Detect which cell encompasses the target text, then output its (X, Y) center coordinate. 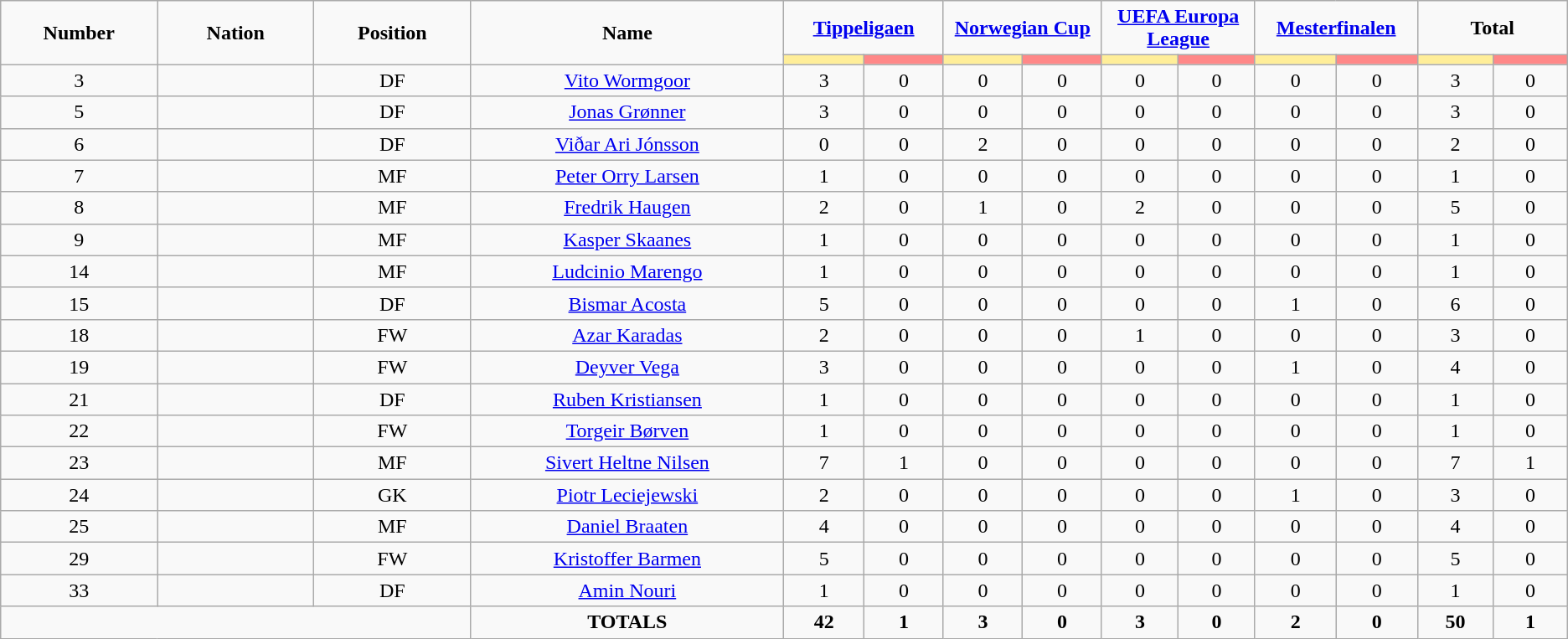
Fredrik Haugen (627, 208)
Number (79, 33)
21 (79, 399)
Ludcinio Marengo (627, 271)
Sivert Heltne Nilsen (627, 463)
Mesterfinalen (1336, 28)
Torgeir Børven (627, 431)
50 (1455, 622)
Kristoffer Barmen (627, 559)
Tippeligaen (864, 28)
Total (1493, 28)
14 (79, 271)
Bismar Acosta (627, 303)
42 (824, 622)
23 (79, 463)
25 (79, 527)
24 (79, 495)
Name (627, 33)
33 (79, 590)
Amin Nouri (627, 590)
Daniel Braaten (627, 527)
Position (392, 33)
9 (79, 240)
19 (79, 367)
Piotr Leciejewski (627, 495)
29 (79, 559)
Vito Wormgoor (627, 80)
GK (392, 495)
TOTALS (627, 622)
UEFA Europa League (1178, 28)
Jonas Grønner (627, 112)
Azar Karadas (627, 335)
15 (79, 303)
Ruben Kristiansen (627, 399)
8 (79, 208)
Kasper Skaanes (627, 240)
18 (79, 335)
Deyver Vega (627, 367)
Nation (236, 33)
Norwegian Cup (1022, 28)
22 (79, 431)
Peter Orry Larsen (627, 176)
Viðar Ari Jónsson (627, 144)
